Scan for the cell matching the given text and deliver its [x, y] coordinate at center. 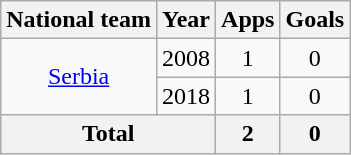
National team [79, 20]
Total [108, 134]
Apps [248, 20]
Goals [315, 20]
Year [186, 20]
Serbia [79, 77]
2008 [186, 58]
2018 [186, 96]
2 [248, 134]
